Output the (X, Y) coordinate of the center of the cell containing the given text.  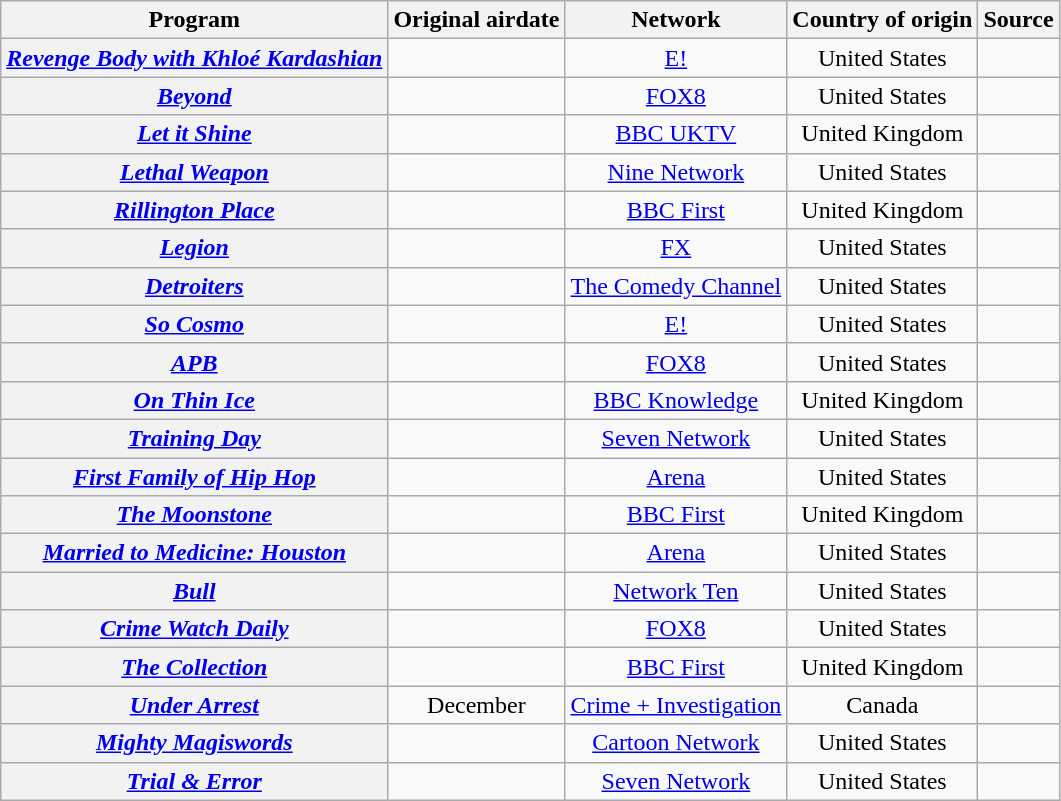
On Thin Ice (194, 400)
Canada (882, 705)
Revenge Body with Khloé Kardashian (194, 58)
Network Ten (676, 591)
Trial & Error (194, 781)
The Collection (194, 667)
Source (1018, 20)
Nine Network (676, 172)
Beyond (194, 96)
Legion (194, 248)
Bull (194, 591)
Mighty Magiswords (194, 743)
FX (676, 248)
Rillington Place (194, 210)
Crime Watch Daily (194, 629)
Detroiters (194, 286)
The Comedy Channel (676, 286)
Married to Medicine: Houston (194, 553)
Program (194, 20)
Training Day (194, 438)
Country of origin (882, 20)
APB (194, 362)
Let it Shine (194, 134)
BBC UKTV (676, 134)
Network (676, 20)
Cartoon Network (676, 743)
The Moonstone (194, 515)
December (476, 705)
Original airdate (476, 20)
Crime + Investigation (676, 705)
BBC Knowledge (676, 400)
So Cosmo (194, 324)
Under Arrest (194, 705)
First Family of Hip Hop (194, 477)
Lethal Weapon (194, 172)
